Output the (x, y) coordinate of the center of the cell containing the given text.  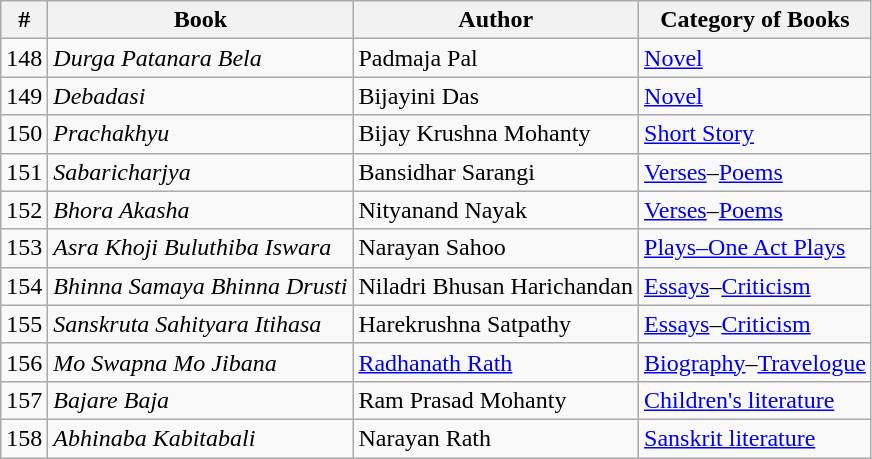
Biography–Travelogue (756, 362)
153 (24, 248)
Narayan Sahoo (496, 248)
152 (24, 210)
Plays–One Act Plays (756, 248)
Book (200, 20)
157 (24, 400)
Niladri Bhusan Harichandan (496, 286)
Prachakhyu (200, 134)
Short Story (756, 134)
Children's literature (756, 400)
Harekrushna Satpathy (496, 324)
Bhora Akasha (200, 210)
156 (24, 362)
Sanskrit literature (756, 438)
Ram Prasad Mohanty (496, 400)
Narayan Rath (496, 438)
# (24, 20)
Abhinaba Kabitabali (200, 438)
Debadasi (200, 96)
148 (24, 58)
Durga Patanara Bela (200, 58)
Bansidhar Sarangi (496, 172)
Bijay Krushna Mohanty (496, 134)
Nityanand Nayak (496, 210)
Bhinna Samaya Bhinna Drusti (200, 286)
Bajare Baja (200, 400)
158 (24, 438)
151 (24, 172)
155 (24, 324)
Asra Khoji Buluthiba Iswara (200, 248)
Author (496, 20)
Padmaja Pal (496, 58)
150 (24, 134)
Bijayini Das (496, 96)
Sabaricharjya (200, 172)
Category of Books (756, 20)
Radhanath Rath (496, 362)
Mo Swapna Mo Jibana (200, 362)
149 (24, 96)
Sanskruta Sahityara Itihasa (200, 324)
154 (24, 286)
